Provide the [X, Y] coordinate of the cell's center where the given text is located.  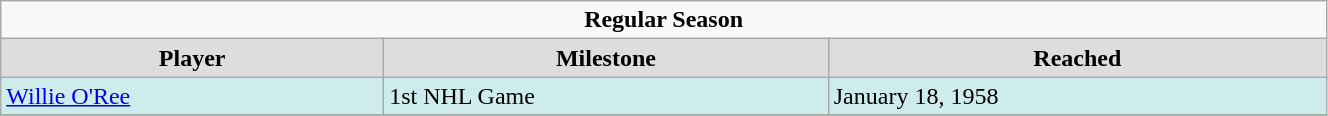
January 18, 1958 [1077, 96]
Willie O'Ree [192, 96]
Reached [1077, 58]
1st NHL Game [606, 96]
Regular Season [664, 20]
Milestone [606, 58]
Player [192, 58]
